Extract the (X, Y) coordinate from the center of the cell holding the provided text.  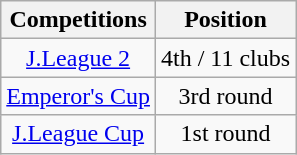
Emperor's Cup (78, 96)
J.League Cup (78, 134)
1st round (225, 134)
Position (225, 20)
J.League 2 (78, 58)
3rd round (225, 96)
Competitions (78, 20)
4th / 11 clubs (225, 58)
